From the cell containing the given text, extract its center point as [X, Y] coordinate. 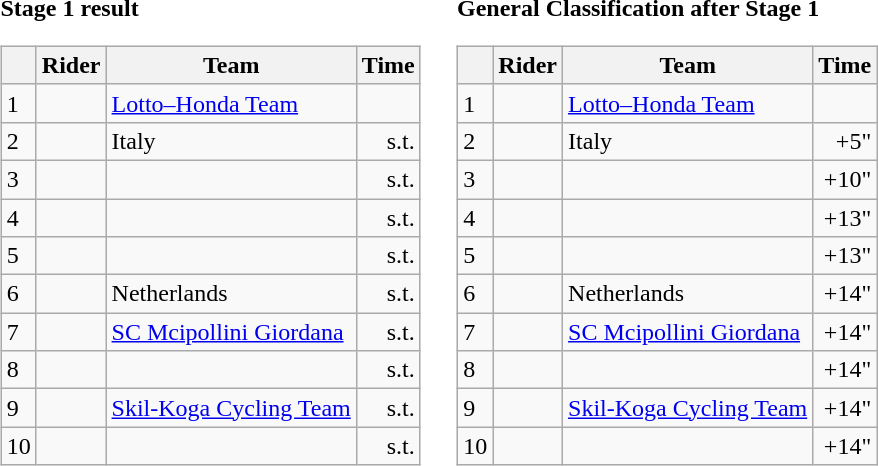
+10" [845, 179]
+5" [845, 141]
